Identify which cell holds the provided text, then report its (x, y) central coordinate. 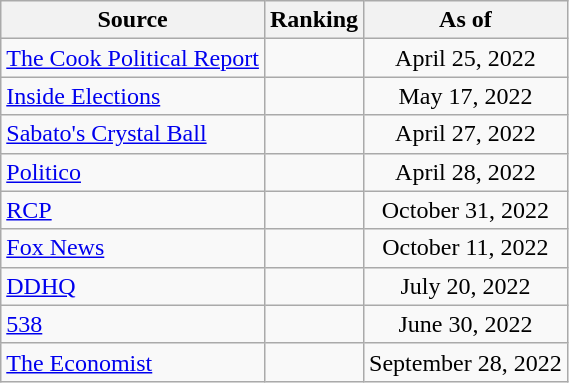
The Cook Political Report (133, 58)
RCP (133, 210)
Source (133, 20)
DDHQ (133, 286)
April 28, 2022 (466, 172)
September 28, 2022 (466, 362)
As of (466, 20)
July 20, 2022 (466, 286)
April 25, 2022 (466, 58)
Ranking (314, 20)
October 31, 2022 (466, 210)
April 27, 2022 (466, 134)
Inside Elections (133, 96)
Fox News (133, 248)
Politico (133, 172)
October 11, 2022 (466, 248)
The Economist (133, 362)
May 17, 2022 (466, 96)
Sabato's Crystal Ball (133, 134)
538 (133, 324)
June 30, 2022 (466, 324)
